For the text-containing cell, return its midpoint in [x, y] coordinate format. 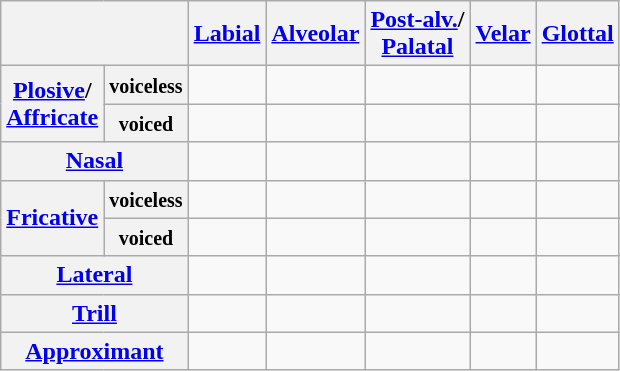
Alveolar [316, 34]
Approximant [94, 351]
Nasal [94, 161]
Post-alv./Palatal [418, 34]
Velar [503, 34]
Trill [94, 313]
Labial [227, 34]
Lateral [94, 275]
Plosive/Affricate [52, 104]
Glottal [578, 34]
Fricative [52, 218]
